Return (x, y) of the center of cell containing provided text 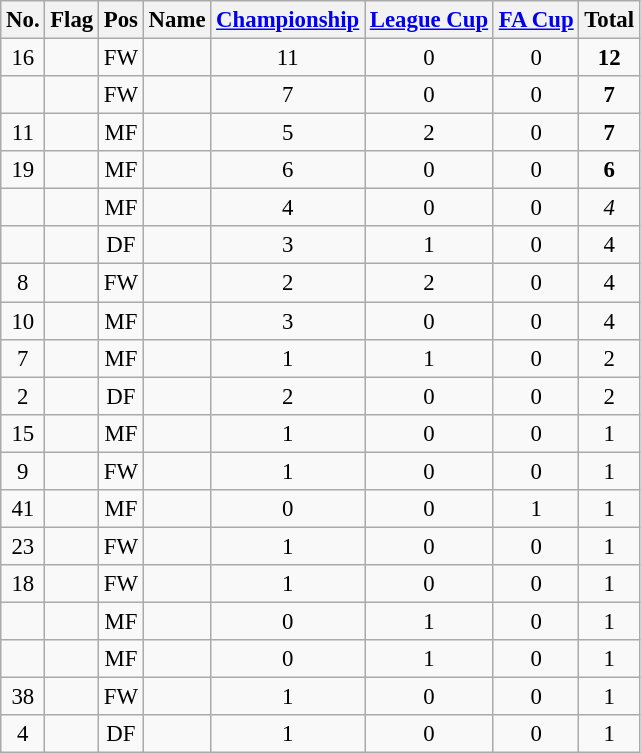
Total (609, 20)
FA Cup (536, 20)
16 (23, 58)
No. (23, 20)
League Cup (428, 20)
10 (23, 321)
15 (23, 433)
Pos (122, 20)
8 (23, 283)
12 (609, 58)
23 (23, 546)
9 (23, 471)
41 (23, 509)
18 (23, 584)
5 (288, 133)
Flag (72, 20)
38 (23, 697)
Championship (288, 20)
19 (23, 170)
Name (177, 20)
